Identify which cell holds the provided text, then report its (x, y) central coordinate. 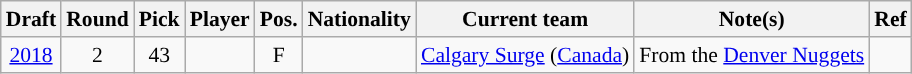
Player (220, 19)
From the Denver Nuggets (752, 55)
Pick (160, 19)
2018 (31, 55)
Nationality (360, 19)
Pos. (279, 19)
Note(s) (752, 19)
43 (160, 55)
Current team (525, 19)
Ref (890, 19)
Draft (31, 19)
F (279, 55)
Calgary Surge (Canada) (525, 55)
2 (98, 55)
Round (98, 19)
